Return [x, y] of the center of cell containing provided text 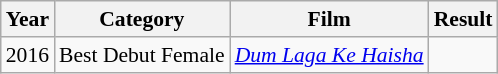
Best Debut Female [142, 55]
Result [464, 19]
Category [142, 19]
Film [330, 19]
Year [28, 19]
2016 [28, 55]
Dum Laga Ke Haisha [330, 55]
